Return the (x, y) coordinate for the center point of the cell that contains the specified text.  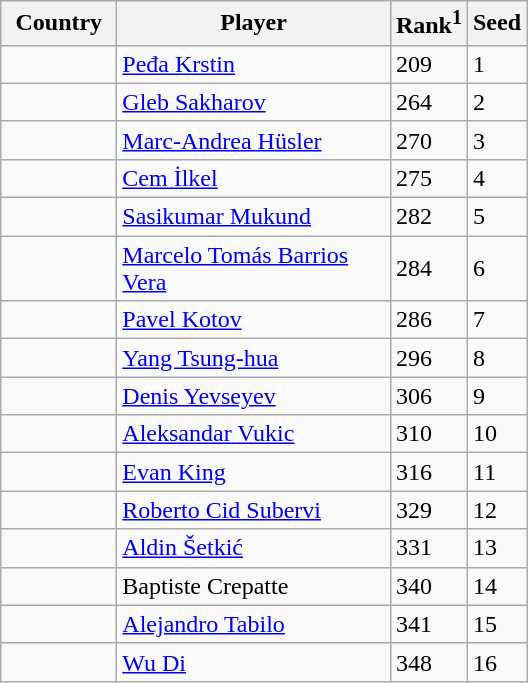
9 (496, 396)
340 (428, 586)
7 (496, 320)
286 (428, 320)
316 (428, 472)
Roberto Cid Subervi (254, 510)
1 (496, 64)
Rank1 (428, 24)
6 (496, 268)
Denis Yevseyev (254, 396)
Evan King (254, 472)
Baptiste Crepatte (254, 586)
209 (428, 64)
Pavel Kotov (254, 320)
306 (428, 396)
12 (496, 510)
Wu Di (254, 662)
275 (428, 178)
3 (496, 140)
13 (496, 548)
331 (428, 548)
284 (428, 268)
296 (428, 358)
Sasikumar Mukund (254, 217)
264 (428, 102)
Peđa Krstin (254, 64)
Marc-Andrea Hüsler (254, 140)
Seed (496, 24)
5 (496, 217)
15 (496, 624)
282 (428, 217)
16 (496, 662)
Marcelo Tomás Barrios Vera (254, 268)
2 (496, 102)
310 (428, 434)
Aldin Šetkić (254, 548)
Country (59, 24)
Cem İlkel (254, 178)
Yang Tsung-hua (254, 358)
14 (496, 586)
8 (496, 358)
10 (496, 434)
348 (428, 662)
Player (254, 24)
4 (496, 178)
270 (428, 140)
Alejandro Tabilo (254, 624)
329 (428, 510)
11 (496, 472)
Aleksandar Vukic (254, 434)
Gleb Sakharov (254, 102)
341 (428, 624)
